From the cell containing the given text, extract its center point as (x, y) coordinate. 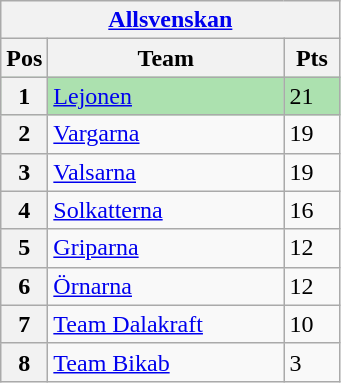
Team Bikab (166, 362)
Örnarna (166, 286)
8 (24, 362)
5 (24, 248)
2 (24, 134)
16 (312, 210)
4 (24, 210)
Allsvenskan (170, 20)
Lejonen (166, 96)
7 (24, 324)
Vargarna (166, 134)
Team Dalakraft (166, 324)
10 (312, 324)
Solkatterna (166, 210)
Pts (312, 58)
Griparna (166, 248)
Team (166, 58)
Pos (24, 58)
21 (312, 96)
1 (24, 96)
6 (24, 286)
Valsarna (166, 172)
